Provide the (X, Y) coordinate of the cell's center where the given text is located.  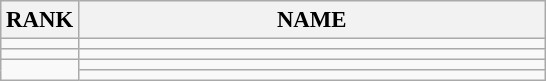
RANK (40, 20)
NAME (312, 20)
